From the cell containing the given text, extract its center point as [x, y] coordinate. 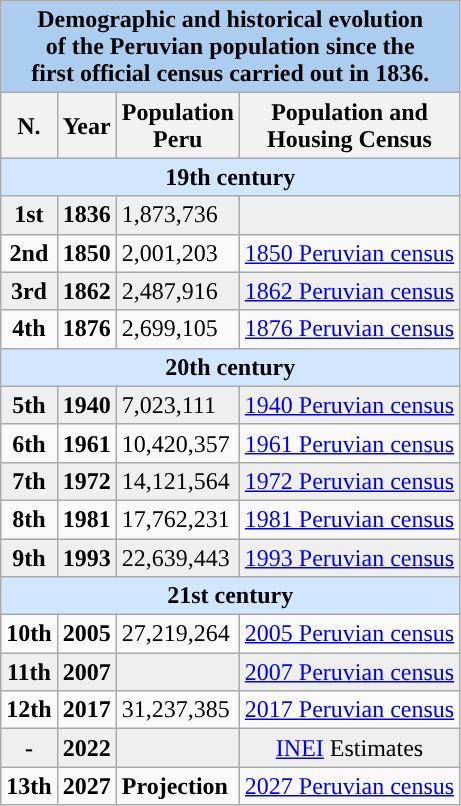
22,639,443 [178, 557]
27,219,264 [178, 634]
2017 Peruvian census [349, 710]
11th [29, 672]
1940 [86, 405]
1993 Peruvian census [349, 557]
1862 [86, 291]
1876 Peruvian census [349, 329]
Population and Housing Census [349, 126]
PopulationPeru [178, 126]
4th [29, 329]
1993 [86, 557]
7th [29, 481]
INEI Estimates [349, 748]
31,237,385 [178, 710]
19th century [230, 177]
14,121,564 [178, 481]
2027 Peruvian census [349, 786]
1876 [86, 329]
17,762,231 [178, 519]
Projection [178, 786]
10th [29, 634]
1961 [86, 443]
8th [29, 519]
1st [29, 215]
1981 [86, 519]
2022 [86, 748]
2,699,105 [178, 329]
N. [29, 126]
1972 Peruvian census [349, 481]
6th [29, 443]
1961 Peruvian census [349, 443]
10,420,357 [178, 443]
2027 [86, 786]
2007 [86, 672]
1850 Peruvian census [349, 253]
20th century [230, 367]
1850 [86, 253]
1940 Peruvian census [349, 405]
7,023,111 [178, 405]
Demographic and historical evolution of the Peruvian population since the first official census carried out in 1836. [230, 47]
2,001,203 [178, 253]
1972 [86, 481]
3rd [29, 291]
1862 Peruvian census [349, 291]
Year [86, 126]
1981 Peruvian census [349, 519]
- [29, 748]
2nd [29, 253]
12th [29, 710]
2007 Peruvian census [349, 672]
5th [29, 405]
2005 [86, 634]
2017 [86, 710]
2,487,916 [178, 291]
9th [29, 557]
21st century [230, 596]
13th [29, 786]
1836 [86, 215]
2005 Peruvian census [349, 634]
1,873,736 [178, 215]
